Detect which cell encompasses the target text, then output its [X, Y] center coordinate. 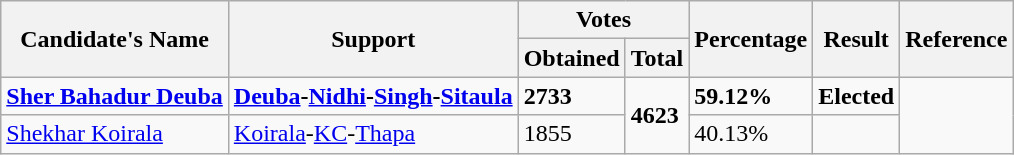
Percentage [751, 39]
Elected [856, 96]
Sher Bahadur Deuba [115, 96]
Obtained [572, 58]
40.13% [751, 134]
1855 [572, 134]
Candidate's Name [115, 39]
Votes [604, 20]
4623 [657, 115]
Support [373, 39]
Total [657, 58]
59.12% [751, 96]
Koirala-KC-Thapa [373, 134]
Reference [956, 39]
2733 [572, 96]
Shekhar Koirala [115, 134]
Result [856, 39]
Deuba-Nidhi-Singh-Sitaula [373, 96]
